Return [X, Y] of the center of cell containing provided text 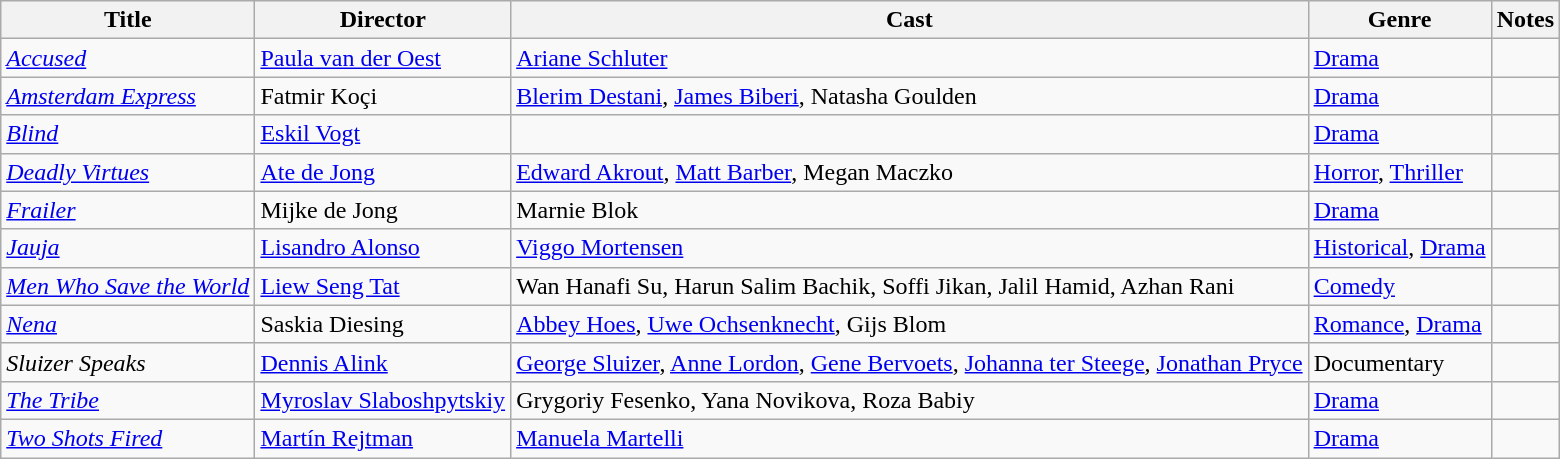
Cast [910, 20]
Manuela Martelli [910, 438]
Accused [128, 58]
Ariane Schluter [910, 58]
Liew Seng Tat [383, 286]
Blerim Destani, James Biberi, Natasha Goulden [910, 96]
Men Who Save the World [128, 286]
Deadly Virtues [128, 172]
Paula van der Oest [383, 58]
Nena [128, 324]
Frailer [128, 210]
Grygoriy Fesenko, Yana Novikova, Roza Babiy [910, 400]
Viggo Mortensen [910, 248]
Dennis Alink [383, 362]
Director [383, 20]
Marnie Blok [910, 210]
Wan Hanafi Su, Harun Salim Bachik, Soffi Jikan, Jalil Hamid, Azhan Rani [910, 286]
Lisandro Alonso [383, 248]
Jauja [128, 248]
The Tribe [128, 400]
Two Shots Fired [128, 438]
Title [128, 20]
Abbey Hoes, Uwe Ochsenknecht, Gijs Blom [910, 324]
Notes [1525, 20]
Blind [128, 134]
Amsterdam Express [128, 96]
Horror, Thriller [1400, 172]
Comedy [1400, 286]
Ate de Jong [383, 172]
Romance, Drama [1400, 324]
Genre [1400, 20]
Mijke de Jong [383, 210]
Edward Akrout, Matt Barber, Megan Maczko [910, 172]
Sluizer Speaks [128, 362]
Historical, Drama [1400, 248]
George Sluizer, Anne Lordon, Gene Bervoets, Johanna ter Steege, Jonathan Pryce [910, 362]
Eskil Vogt [383, 134]
Martín Rejtman [383, 438]
Fatmir Koçi [383, 96]
Myroslav Slaboshpytskiy [383, 400]
Documentary [1400, 362]
Saskia Diesing [383, 324]
